Output the [x, y] coordinate of the center of the cell containing the given text.  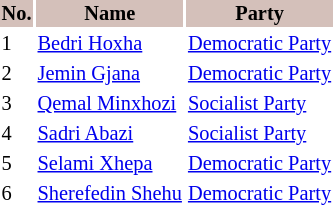
1 [16, 44]
Selami Xhepa [110, 164]
No. [16, 14]
2 [16, 74]
Party [259, 14]
Bedri Hoxha [110, 44]
3 [16, 104]
Sadri Abazi [110, 134]
Qemal Minxhozi [110, 104]
Jemin Gjana [110, 74]
Name [110, 14]
4 [16, 134]
5 [16, 164]
